Provide the (X, Y) coordinate of the cell's center where the given text is located.  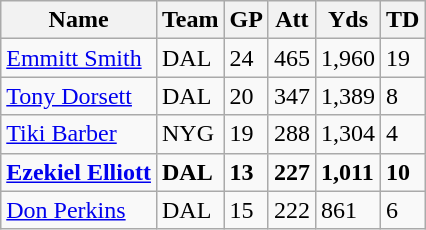
Tiki Barber (79, 134)
1,960 (348, 58)
222 (292, 210)
288 (292, 134)
GP (246, 20)
Emmitt Smith (79, 58)
1,389 (348, 96)
8 (403, 96)
24 (246, 58)
Don Perkins (79, 210)
13 (246, 172)
15 (246, 210)
TD (403, 20)
Name (79, 20)
Att (292, 20)
10 (403, 172)
20 (246, 96)
Team (190, 20)
Yds (348, 20)
NYG (190, 134)
465 (292, 58)
1,304 (348, 134)
Ezekiel Elliott (79, 172)
6 (403, 210)
1,011 (348, 172)
347 (292, 96)
227 (292, 172)
Tony Dorsett (79, 96)
861 (348, 210)
4 (403, 134)
